Identify which cell holds the provided text, then report its (X, Y) central coordinate. 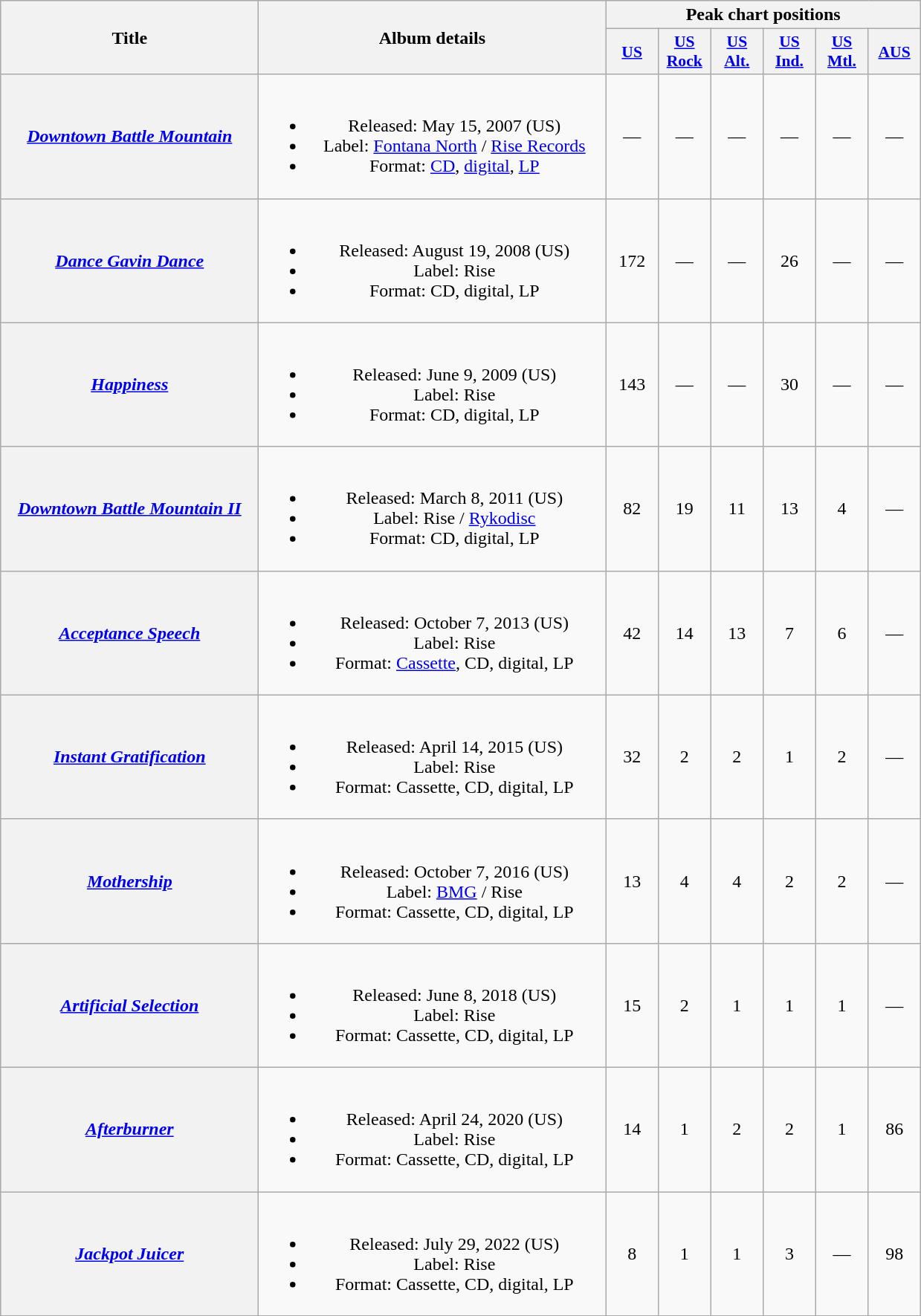
30 (789, 385)
US Mtl. (841, 52)
19 (684, 508)
11 (737, 508)
Mothership (129, 881)
Dance Gavin Dance (129, 260)
Happiness (129, 385)
US Alt. (737, 52)
Released: August 19, 2008 (US)Label: RiseFormat: CD, digital, LP (433, 260)
86 (895, 1129)
15 (632, 1005)
Released: June 9, 2009 (US)Label: RiseFormat: CD, digital, LP (433, 385)
Artificial Selection (129, 1005)
Downtown Battle Mountain (129, 137)
Title (129, 37)
AUS (895, 52)
3 (789, 1254)
Released: October 7, 2013 (US)Label: RiseFormat: Cassette, CD, digital, LP (433, 633)
Instant Gratification (129, 756)
US (632, 52)
8 (632, 1254)
143 (632, 385)
Released: July 29, 2022 (US)Label: RiseFormat: Cassette, CD, digital, LP (433, 1254)
42 (632, 633)
Acceptance Speech (129, 633)
Released: April 14, 2015 (US)Label: RiseFormat: Cassette, CD, digital, LP (433, 756)
98 (895, 1254)
Afterburner (129, 1129)
Released: October 7, 2016 (US)Label: BMG / RiseFormat: Cassette, CD, digital, LP (433, 881)
Released: March 8, 2011 (US)Label: Rise / RykodiscFormat: CD, digital, LP (433, 508)
7 (789, 633)
Released: June 8, 2018 (US)Label: RiseFormat: Cassette, CD, digital, LP (433, 1005)
Released: April 24, 2020 (US)Label: RiseFormat: Cassette, CD, digital, LP (433, 1129)
Peak chart positions (763, 15)
172 (632, 260)
Released: May 15, 2007 (US)Label: Fontana North / Rise RecordsFormat: CD, digital, LP (433, 137)
Jackpot Juicer (129, 1254)
Album details (433, 37)
82 (632, 508)
32 (632, 756)
US Ind. (789, 52)
Downtown Battle Mountain II (129, 508)
USRock (684, 52)
26 (789, 260)
6 (841, 633)
